Scan for the cell matching the given text and deliver its [X, Y] coordinate at center. 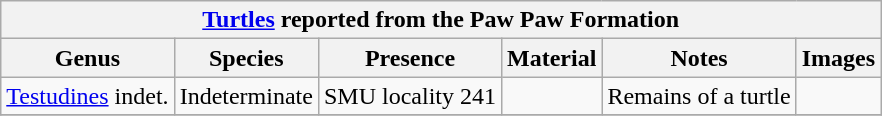
Notes [699, 58]
Testudines indet. [88, 96]
Material [552, 58]
Indeterminate [246, 96]
Remains of a turtle [699, 96]
Genus [88, 58]
Turtles reported from the Paw Paw Formation [441, 20]
Species [246, 58]
Images [838, 58]
SMU locality 241 [410, 96]
Presence [410, 58]
